Capture the cell that displays the provided text and extract its [x, y] central coordinate. 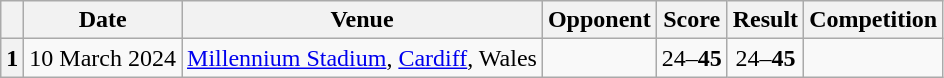
Score [692, 20]
Competition [874, 20]
Opponent [599, 20]
Date [103, 20]
1 [12, 58]
Result [765, 20]
10 March 2024 [103, 58]
Millennium Stadium, Cardiff, Wales [362, 58]
Venue [362, 20]
